Identify which cell holds the provided text, then report its (x, y) central coordinate. 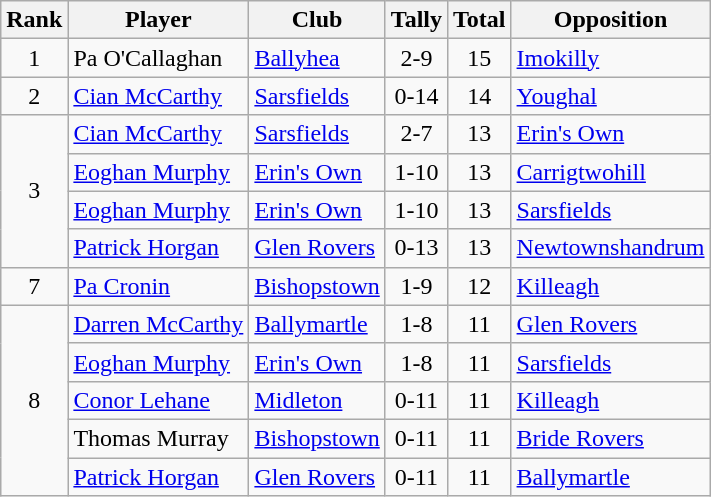
Newtownshandrum (610, 248)
0-14 (416, 96)
Tally (416, 20)
Pa O'Callaghan (158, 58)
Conor Lehane (158, 400)
Opposition (610, 20)
3 (34, 191)
Pa Cronin (158, 286)
Club (317, 20)
8 (34, 400)
2-9 (416, 58)
Bride Rovers (610, 438)
2 (34, 96)
12 (479, 286)
15 (479, 58)
Total (479, 20)
7 (34, 286)
1 (34, 58)
Carrigtwohill (610, 172)
Rank (34, 20)
Ballyhea (317, 58)
Midleton (317, 400)
Youghal (610, 96)
Player (158, 20)
0-13 (416, 248)
Thomas Murray (158, 438)
2-7 (416, 134)
Imokilly (610, 58)
1-9 (416, 286)
Darren McCarthy (158, 324)
14 (479, 96)
